Identify which cell holds the provided text, then report its [X, Y] central coordinate. 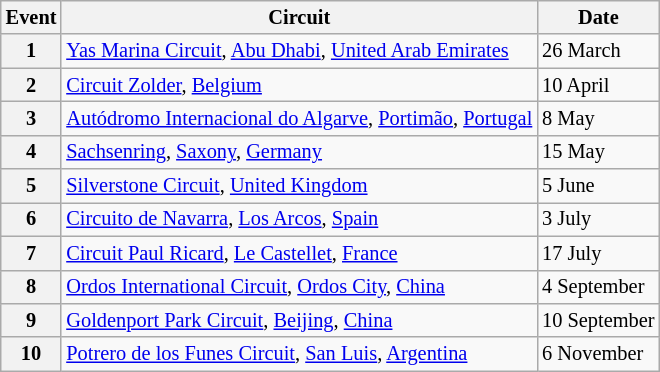
Potrero de los Funes Circuit, San Luis, Argentina [299, 354]
5 June [598, 186]
Event [32, 17]
10 April [598, 85]
3 [32, 118]
Circuit Paul Ricard, Le Castellet, France [299, 253]
6 [32, 219]
7 [32, 253]
3 July [598, 219]
1 [32, 51]
15 May [598, 152]
Goldenport Park Circuit, Beijing, China [299, 320]
Yas Marina Circuit, Abu Dhabi, United Arab Emirates [299, 51]
8 [32, 287]
4 [32, 152]
17 July [598, 253]
8 May [598, 118]
2 [32, 85]
Silverstone Circuit, United Kingdom [299, 186]
Date [598, 17]
6 November [598, 354]
Circuito de Navarra, Los Arcos, Spain [299, 219]
Circuit [299, 17]
10 September [598, 320]
26 March [598, 51]
Circuit Zolder, Belgium [299, 85]
Ordos International Circuit, Ordos City, China [299, 287]
Autódromo Internacional do Algarve, Portimão, Portugal [299, 118]
9 [32, 320]
Sachsenring, Saxony, Germany [299, 152]
5 [32, 186]
10 [32, 354]
4 September [598, 287]
